Locate the cell with the specified text and output its (x, y) center coordinate. 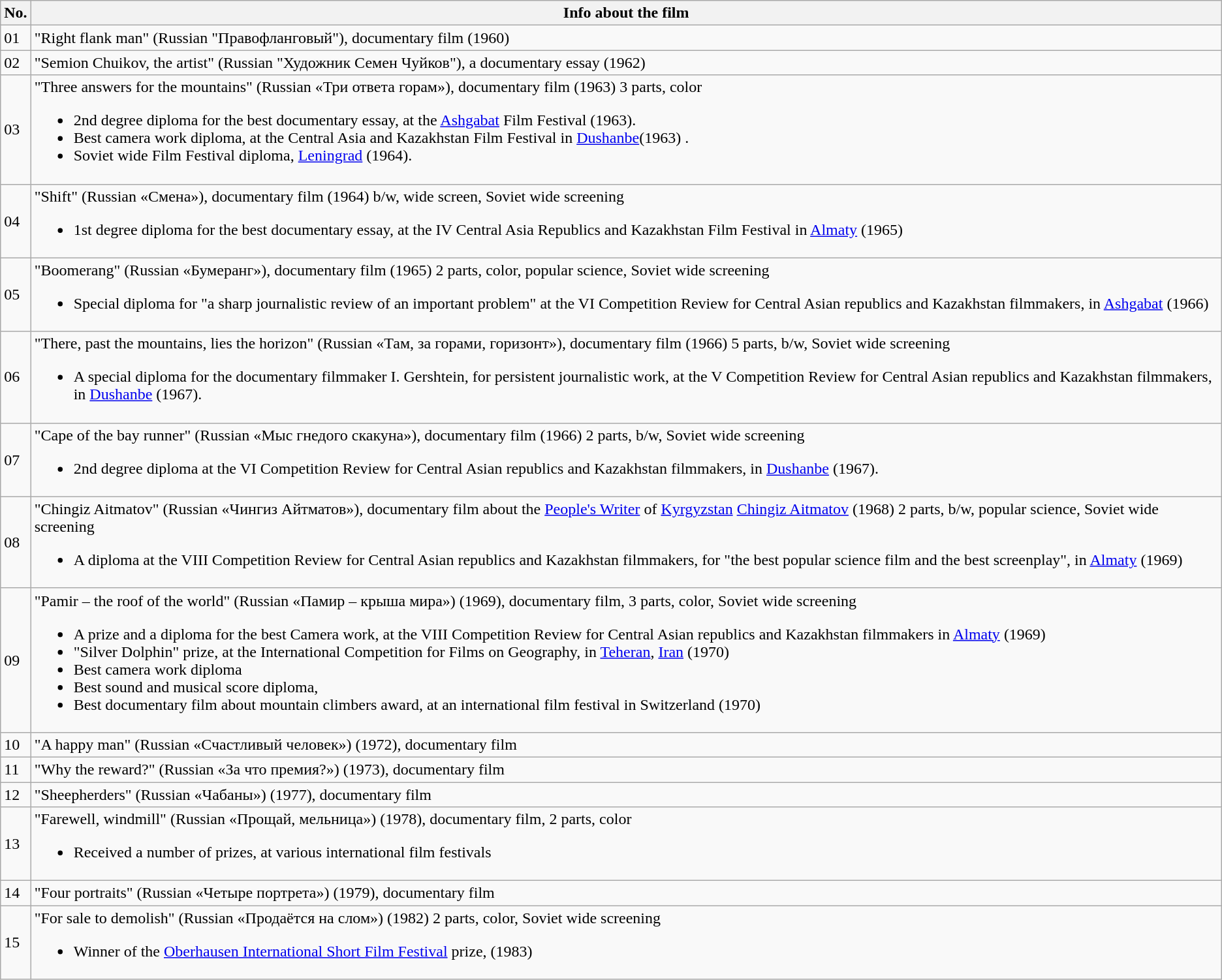
15 (16, 942)
09 (16, 660)
05 (16, 295)
"A happy man" (Russian «Счастливый человек») (1972), documentary film (626, 744)
11 (16, 769)
"Four portraits" (Russian «Четыре портрета») (1979), documentary film (626, 893)
07 (16, 459)
"Why the reward?" (Russian «За что премия?») (1973), documentary film (626, 769)
12 (16, 794)
13 (16, 844)
"Right flank man" (Russian "Правофланговый"), documentary film (1960) (626, 38)
08 (16, 542)
Info about the film (626, 13)
04 (16, 221)
10 (16, 744)
03 (16, 129)
06 (16, 377)
"Semion Chuikov, the artist" (Russian "Художник Семен Чуйков"), a documentary essay (1962) (626, 63)
"Sheepherders" (Russian «Чабаны») (1977), documentary film (626, 794)
02 (16, 63)
14 (16, 893)
No. (16, 13)
01 (16, 38)
